From the cell containing the given text, extract its center point as (X, Y) coordinate. 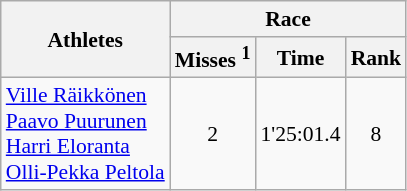
2 (213, 134)
Misses 1 (213, 58)
1'25:01.4 (300, 134)
Athletes (86, 40)
Race (288, 19)
Ville RäikkönenPaavo PuurunenHarri ElorantaOlli-Pekka Peltola (86, 134)
8 (376, 134)
Time (300, 58)
Rank (376, 58)
